Identify which cell holds the provided text, then report its (x, y) central coordinate. 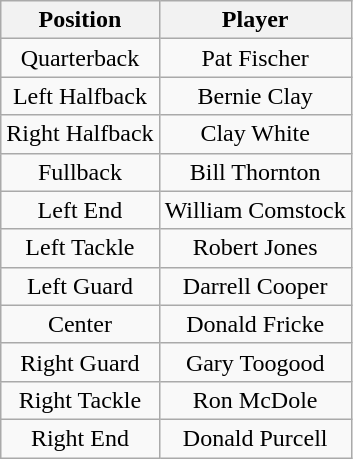
Darrell Cooper (255, 286)
Right Tackle (80, 400)
Left Guard (80, 286)
Position (80, 20)
Bill Thornton (255, 172)
Right Halfback (80, 134)
Bernie Clay (255, 96)
Gary Toogood (255, 362)
Robert Jones (255, 248)
Quarterback (80, 58)
Fullback (80, 172)
Donald Fricke (255, 324)
Right End (80, 438)
Pat Fischer (255, 58)
Left Halfback (80, 96)
Clay White (255, 134)
Left End (80, 210)
William Comstock (255, 210)
Player (255, 20)
Ron McDole (255, 400)
Left Tackle (80, 248)
Donald Purcell (255, 438)
Center (80, 324)
Right Guard (80, 362)
